Provide the (x, y) coordinate of the cell's center where the given text is located.  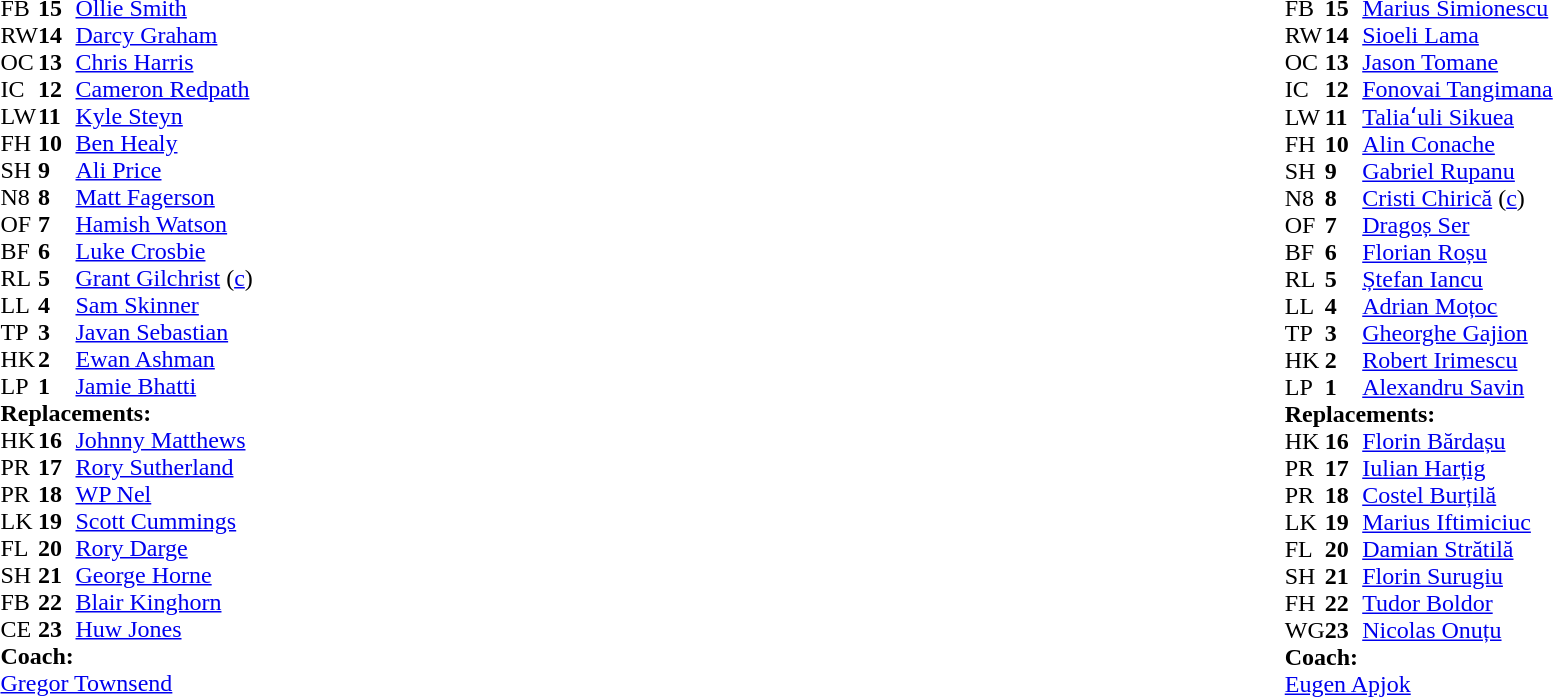
Iulian Harțig (1458, 468)
Javan Sebastian (164, 332)
Cristi Chirică (c) (1458, 198)
WG (1305, 630)
Alexandru Savin (1458, 388)
Marius Iftimiciuc (1458, 522)
FB (19, 602)
Dragoș Ser (1458, 226)
Johnny Matthews (164, 440)
Kyle Steyn (164, 116)
Florin Bărdașu (1458, 442)
Sioeli Lama (1458, 36)
Cameron Redpath (164, 90)
Damian Strătilă (1458, 550)
Gabriel Rupanu (1458, 172)
CE (19, 630)
Nicolas Onuțu (1458, 630)
Alin Conache (1458, 144)
Rory Darge (164, 548)
Ben Healy (164, 144)
WP Nel (164, 494)
Matt Fagerson (164, 198)
Gheorghe Gajion (1458, 334)
Florian Roșu (1458, 252)
Ștefan Iancu (1458, 280)
Gregor Townsend (126, 684)
Rory Sutherland (164, 468)
Fonovai Tangimana (1458, 90)
Grant Gilchrist (c) (164, 278)
George Horne (164, 576)
Ewan Ashman (164, 360)
Chris Harris (164, 62)
Sam Skinner (164, 306)
Jamie Bhatti (164, 386)
Florin Surugiu (1458, 576)
Robert Irimescu (1458, 360)
Scott Cummings (164, 522)
Adrian Moțoc (1458, 306)
Jason Tomane (1458, 62)
Blair Kinghorn (164, 602)
Costel Burțilă (1458, 496)
Tudor Boldor (1458, 604)
Luke Crosbie (164, 252)
Darcy Graham (164, 36)
Taliaʻuli Sikuea (1458, 116)
Huw Jones (164, 630)
Ali Price (164, 170)
Hamish Watson (164, 224)
